Extract the (X, Y) coordinate from the center of the cell holding the provided text.  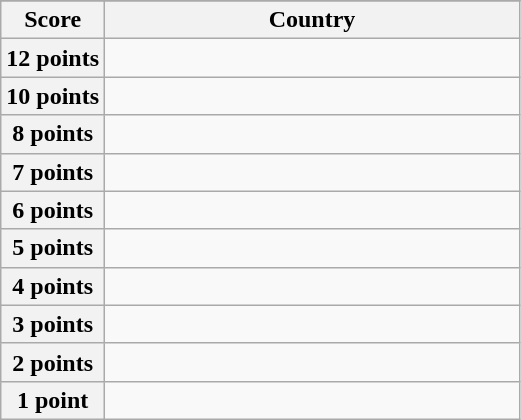
Country (312, 20)
8 points (53, 134)
2 points (53, 362)
Score (53, 20)
4 points (53, 286)
7 points (53, 172)
5 points (53, 248)
12 points (53, 58)
6 points (53, 210)
10 points (53, 96)
3 points (53, 324)
1 point (53, 400)
